Search for the cell housing the specified text and yield its [x, y] center coordinate. 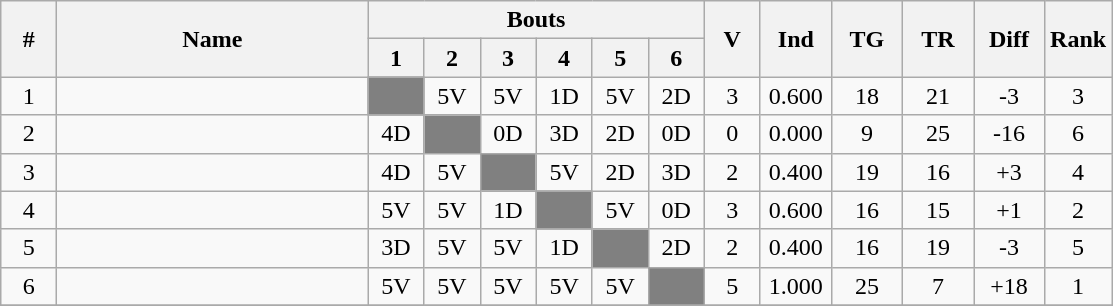
Name [212, 39]
-16 [1010, 134]
Ind [796, 39]
1.000 [796, 286]
15 [938, 210]
V [732, 39]
7 [938, 286]
21 [938, 96]
Diff [1010, 39]
0 [732, 134]
+1 [1010, 210]
0.000 [796, 134]
+3 [1010, 172]
TR [938, 39]
18 [866, 96]
9 [866, 134]
Rank [1078, 39]
Bouts [536, 20]
TG [866, 39]
# [29, 39]
+18 [1010, 286]
